Return (X, Y) of the center of cell containing provided text 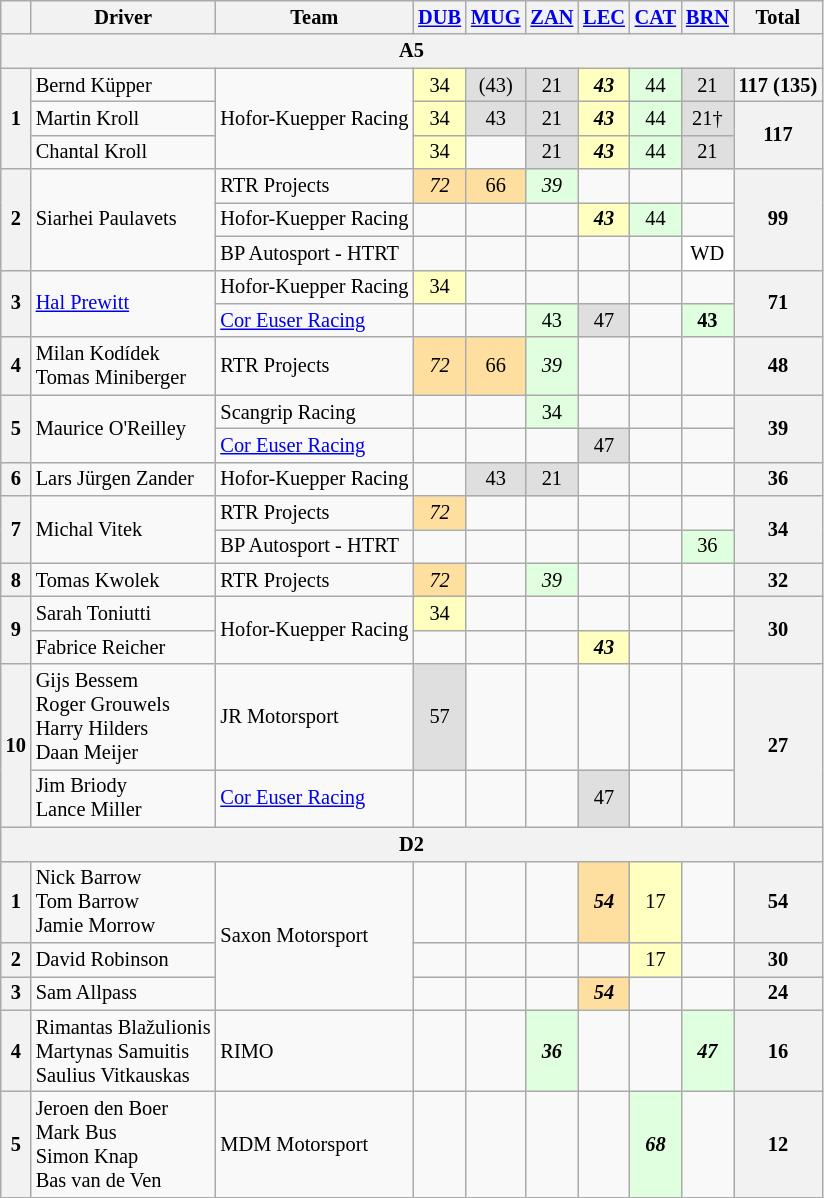
117 (135) (778, 85)
Hal Prewitt (124, 304)
6 (16, 479)
CAT (656, 17)
Bernd Küpper (124, 85)
BRN (708, 17)
ZAN (552, 17)
16 (778, 1051)
Siarhei Paulavets (124, 220)
Gijs Bessem Roger Grouwels Harry Hilders Daan Meijer (124, 717)
Maurice O'Reilley (124, 428)
DUB (440, 17)
(43) (496, 85)
21† (708, 118)
Fabrice Reicher (124, 647)
Chantal Kroll (124, 152)
Lars Jürgen Zander (124, 479)
Team (314, 17)
Total (778, 17)
Martin Kroll (124, 118)
68 (656, 1144)
Sam Allpass (124, 993)
Nick Barrow Tom Barrow Jamie Morrow (124, 902)
JR Motorsport (314, 717)
Tomas Kwolek (124, 580)
99 (778, 220)
WD (708, 253)
MUG (496, 17)
Jim Briody Lance Miller (124, 798)
Jeroen den Boer Mark Bus Simon Knap Bas van de Ven (124, 1144)
Milan Kodídek Tomas Miniberger (124, 366)
Scangrip Racing (314, 412)
RIMO (314, 1051)
Michal Vitek (124, 530)
27 (778, 746)
Driver (124, 17)
A5 (412, 51)
D2 (412, 844)
MDM Motorsport (314, 1144)
9 (16, 630)
71 (778, 304)
10 (16, 746)
12 (778, 1144)
8 (16, 580)
Rimantas Blažulionis Martynas Samuitis Saulius Vitkauskas (124, 1051)
57 (440, 717)
Sarah Toniutti (124, 613)
LEC (604, 17)
32 (778, 580)
117 (778, 134)
David Robinson (124, 959)
24 (778, 993)
Saxon Motorsport (314, 936)
7 (16, 530)
48 (778, 366)
